Extract the (X, Y) coordinate from the center of the cell holding the provided text.  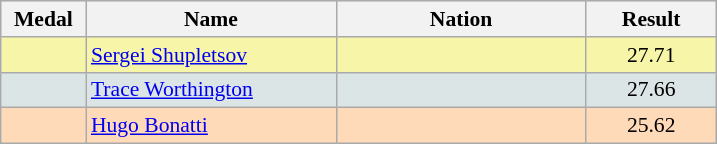
25.62 (651, 126)
Hugo Bonatti (211, 126)
Trace Worthington (211, 90)
Result (651, 19)
27.66 (651, 90)
Sergei Shupletsov (211, 55)
Nation (461, 19)
27.71 (651, 55)
Medal (44, 19)
Name (211, 19)
